Return [x, y] of the center of cell containing provided text 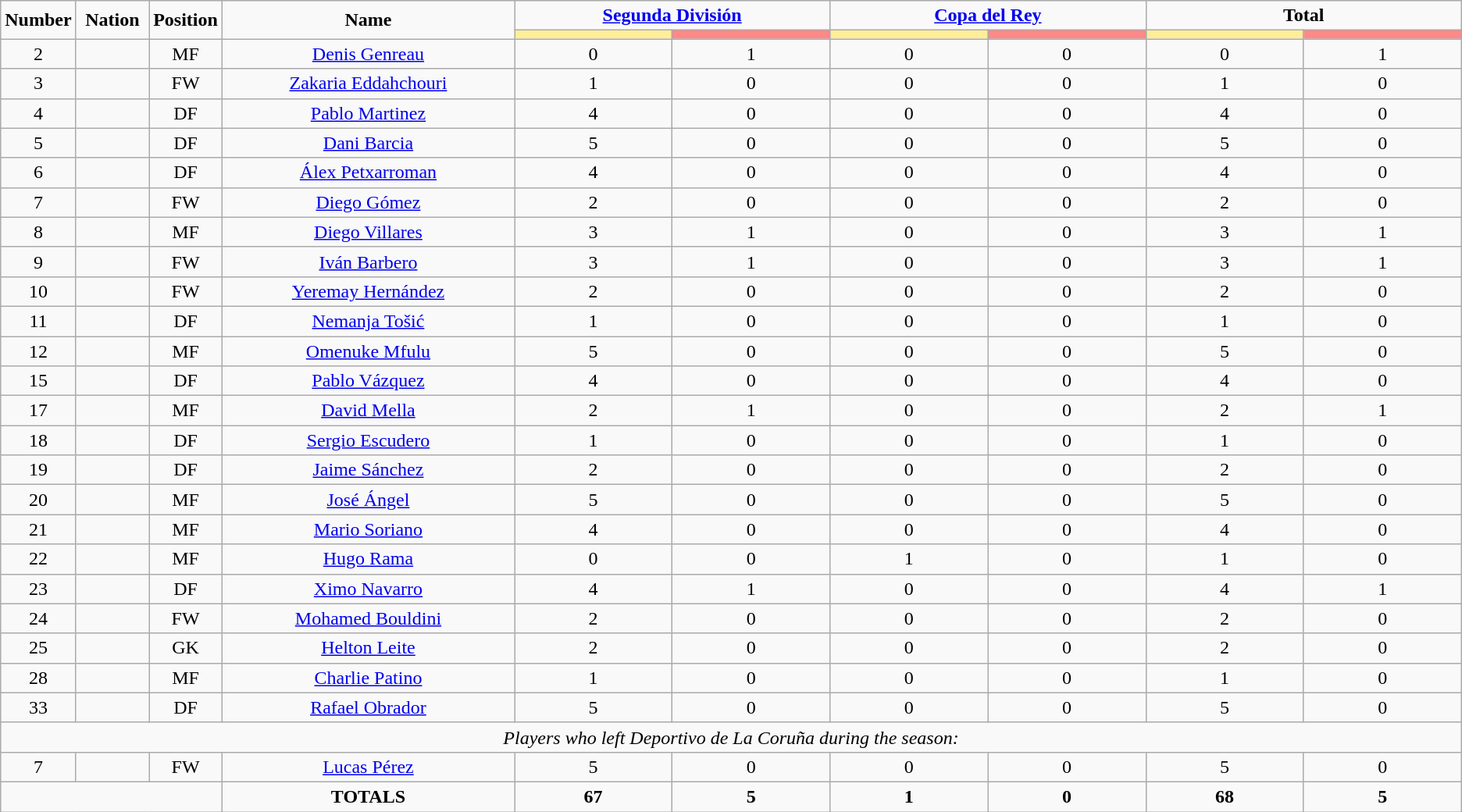
21 [38, 529]
TOTALS [368, 796]
20 [38, 500]
Copa del Rey [988, 16]
David Mella [368, 411]
Pablo Vázquez [368, 381]
Sergio Escudero [368, 440]
Hugo Rama [368, 559]
Number [38, 20]
22 [38, 559]
9 [38, 262]
Jaime Sánchez [368, 470]
Omenuke Mfulu [368, 351]
Charlie Patino [368, 678]
17 [38, 411]
Name [368, 20]
12 [38, 351]
10 [38, 291]
15 [38, 381]
68 [1225, 796]
18 [38, 440]
Nation [112, 20]
Ximo Navarro [368, 589]
Mario Soriano [368, 529]
Total [1303, 16]
33 [38, 707]
Pablo Martinez [368, 113]
Lucas Pérez [368, 767]
Players who left Deportivo de La Coruña during the season: [731, 737]
Nemanja Tošić [368, 321]
Iván Barbero [368, 262]
24 [38, 618]
11 [38, 321]
Álex Petxarroman [368, 173]
23 [38, 589]
Diego Villares [368, 232]
28 [38, 678]
Helton Leite [368, 648]
GK [186, 648]
Diego Gómez [368, 202]
Dani Barcia [368, 143]
67 [593, 796]
25 [38, 648]
Denis Genreau [368, 54]
19 [38, 470]
José Ángel [368, 500]
Position [186, 20]
6 [38, 173]
Segunda División [672, 16]
8 [38, 232]
Mohamed Bouldini [368, 618]
Rafael Obrador [368, 707]
Yeremay Hernández [368, 291]
Zakaria Eddahchouri [368, 84]
